For the text-containing cell, return its midpoint in (X, Y) coordinate format. 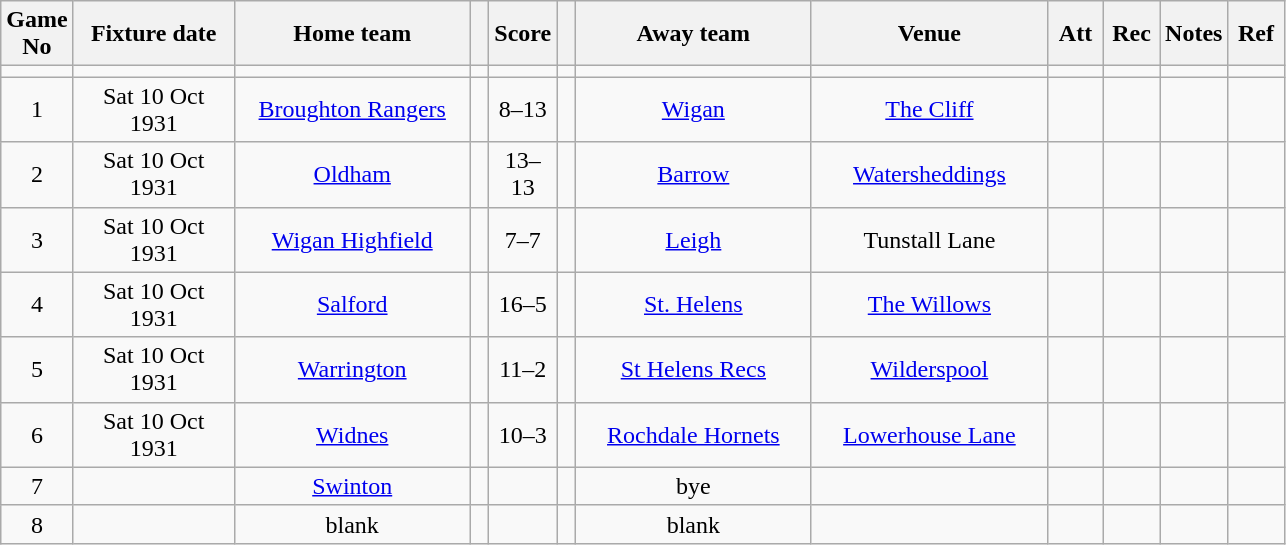
Rochdale Hornets (693, 434)
1 (37, 110)
Notes (1194, 34)
Home team (352, 34)
5 (37, 370)
Broughton Rangers (352, 110)
Watersheddings (929, 174)
7 (37, 486)
8 (37, 524)
11–2 (523, 370)
Away team (693, 34)
3 (37, 240)
10–3 (523, 434)
8–13 (523, 110)
The Willows (929, 304)
Warrington (352, 370)
Rec (1132, 34)
Wigan Highfield (352, 240)
16–5 (523, 304)
2 (37, 174)
Oldham (352, 174)
7–7 (523, 240)
Barrow (693, 174)
Ref (1256, 34)
Lowerhouse Lane (929, 434)
Leigh (693, 240)
Score (523, 34)
Wigan (693, 110)
6 (37, 434)
bye (693, 486)
St. Helens (693, 304)
Salford (352, 304)
Swinton (352, 486)
Venue (929, 34)
13–13 (523, 174)
Fixture date (154, 34)
Game No (37, 34)
Wilderspool (929, 370)
4 (37, 304)
St Helens Recs (693, 370)
Widnes (352, 434)
Att (1075, 34)
The Cliff (929, 110)
Tunstall Lane (929, 240)
